Identify which cell holds the provided text, then report its [x, y] central coordinate. 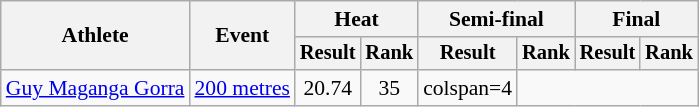
Guy Maganga Gorra [96, 88]
colspan=4 [468, 88]
Athlete [96, 36]
35 [389, 88]
Semi-final [496, 19]
200 metres [242, 88]
Final [636, 19]
Event [242, 36]
20.74 [328, 88]
Heat [356, 19]
